Search for the cell housing the specified text and yield its (x, y) center coordinate. 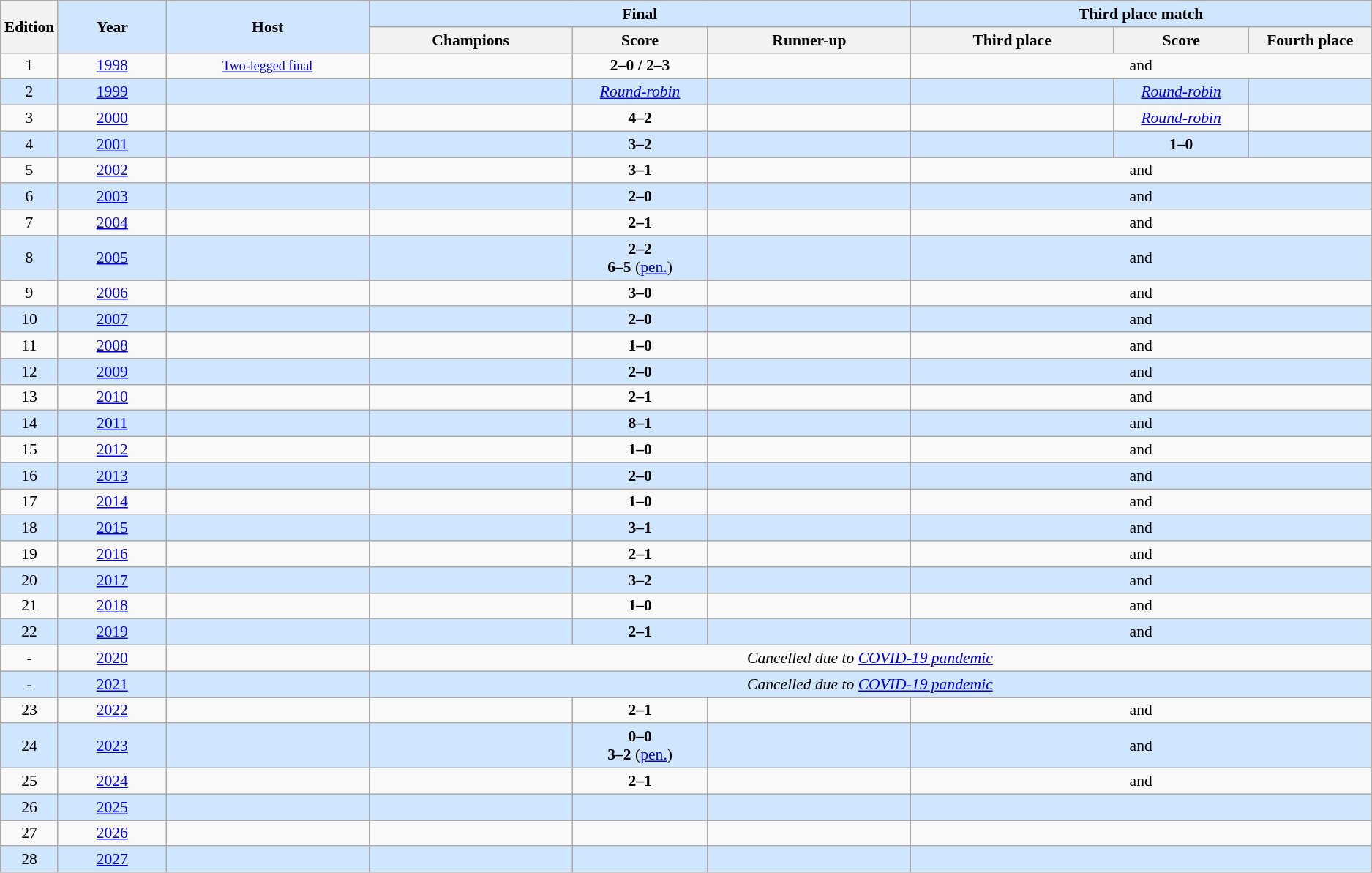
1999 (112, 92)
5 (29, 171)
2023 (112, 746)
2009 (112, 372)
2018 (112, 606)
19 (29, 554)
18 (29, 528)
2015 (112, 528)
26 (29, 807)
17 (29, 502)
2013 (112, 476)
Final (640, 14)
Champions (471, 40)
2010 (112, 397)
2–0 / 2–3 (640, 66)
2004 (112, 222)
2006 (112, 293)
2 (29, 92)
21 (29, 606)
8 (29, 258)
Fourth place (1310, 40)
Year (112, 26)
27 (29, 833)
Third place (1013, 40)
2016 (112, 554)
3–0 (640, 293)
2005 (112, 258)
Host (268, 26)
2025 (112, 807)
Runner-up (809, 40)
Two-legged final (268, 66)
Edition (29, 26)
Third place match (1142, 14)
2017 (112, 580)
2026 (112, 833)
15 (29, 450)
2011 (112, 424)
7 (29, 222)
25 (29, 782)
2001 (112, 144)
23 (29, 711)
13 (29, 397)
8–1 (640, 424)
2027 (112, 860)
10 (29, 320)
28 (29, 860)
2014 (112, 502)
0–03–2 (pen.) (640, 746)
2008 (112, 345)
2012 (112, 450)
3 (29, 119)
9 (29, 293)
4 (29, 144)
4–2 (640, 119)
20 (29, 580)
16 (29, 476)
1998 (112, 66)
24 (29, 746)
2021 (112, 684)
2019 (112, 632)
11 (29, 345)
2020 (112, 659)
22 (29, 632)
14 (29, 424)
2003 (112, 197)
2–26–5 (pen.) (640, 258)
2007 (112, 320)
6 (29, 197)
1 (29, 66)
2002 (112, 171)
2022 (112, 711)
12 (29, 372)
2024 (112, 782)
2000 (112, 119)
